For the text-containing cell, return its midpoint in [X, Y] coordinate format. 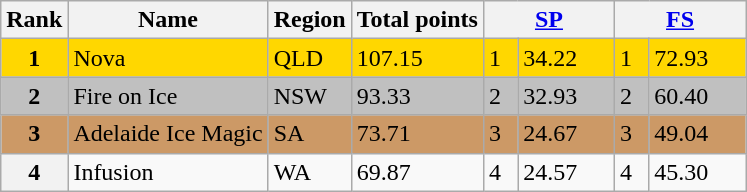
93.33 [417, 96]
QLD [310, 58]
Infusion [168, 172]
60.40 [698, 96]
Fire on Ice [168, 96]
49.04 [698, 134]
32.93 [566, 96]
45.30 [698, 172]
NSW [310, 96]
SP [548, 20]
Total points [417, 20]
24.67 [566, 134]
34.22 [566, 58]
72.93 [698, 58]
Region [310, 20]
FS [680, 20]
69.87 [417, 172]
Adelaide Ice Magic [168, 134]
Name [168, 20]
Nova [168, 58]
SA [310, 134]
24.57 [566, 172]
73.71 [417, 134]
Rank [34, 20]
WA [310, 172]
107.15 [417, 58]
